Extract the (X, Y) coordinate from the center of the cell holding the provided text.  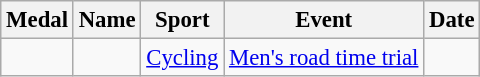
Event (324, 20)
Name (107, 20)
Cycling (182, 58)
Sport (182, 20)
Men's road time trial (324, 58)
Medal (38, 20)
Date (452, 20)
